Provide the [x, y] coordinate of the cell's center where the given text is located.  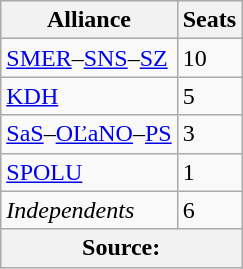
Independents [89, 210]
10 [209, 58]
3 [209, 134]
6 [209, 210]
SaS–OĽaNO–PS [89, 134]
Seats [209, 20]
KDH [89, 96]
SMER–SNS–SZ [89, 58]
Source: [122, 248]
SPOLU [89, 172]
Alliance [89, 20]
5 [209, 96]
1 [209, 172]
